Find where the given text appears and provide that cell's center as (X, Y) coordinate. 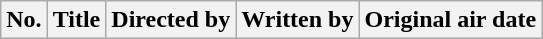
Title (76, 20)
No. (24, 20)
Written by (298, 20)
Original air date (450, 20)
Directed by (171, 20)
